Capture the cell that displays the provided text and extract its (x, y) central coordinate. 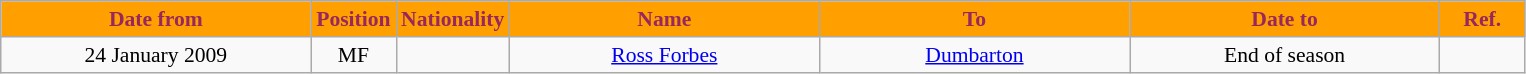
Ross Forbes (664, 55)
Name (664, 19)
Dumbarton (974, 55)
To (974, 19)
Date from (156, 19)
Position (354, 19)
Nationality (452, 19)
Ref. (1482, 19)
Date to (1285, 19)
End of season (1285, 55)
24 January 2009 (156, 55)
MF (354, 55)
